Detect which cell encompasses the target text, then output its [X, Y] center coordinate. 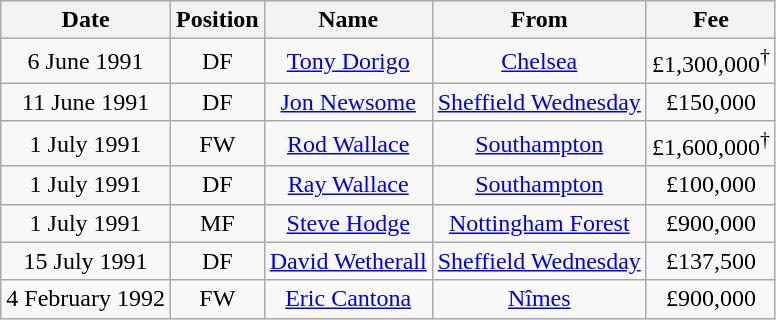
Ray Wallace [348, 185]
£100,000 [710, 185]
6 June 1991 [86, 62]
Rod Wallace [348, 144]
Fee [710, 20]
MF [217, 223]
Name [348, 20]
Nottingham Forest [539, 223]
£1,600,000† [710, 144]
11 June 1991 [86, 102]
Chelsea [539, 62]
£150,000 [710, 102]
Eric Cantona [348, 299]
From [539, 20]
£1,300,000† [710, 62]
David Wetherall [348, 261]
Jon Newsome [348, 102]
Nîmes [539, 299]
Steve Hodge [348, 223]
Tony Dorigo [348, 62]
15 July 1991 [86, 261]
Date [86, 20]
4 February 1992 [86, 299]
£137,500 [710, 261]
Position [217, 20]
